Identify which cell holds the provided text, then report its (X, Y) central coordinate. 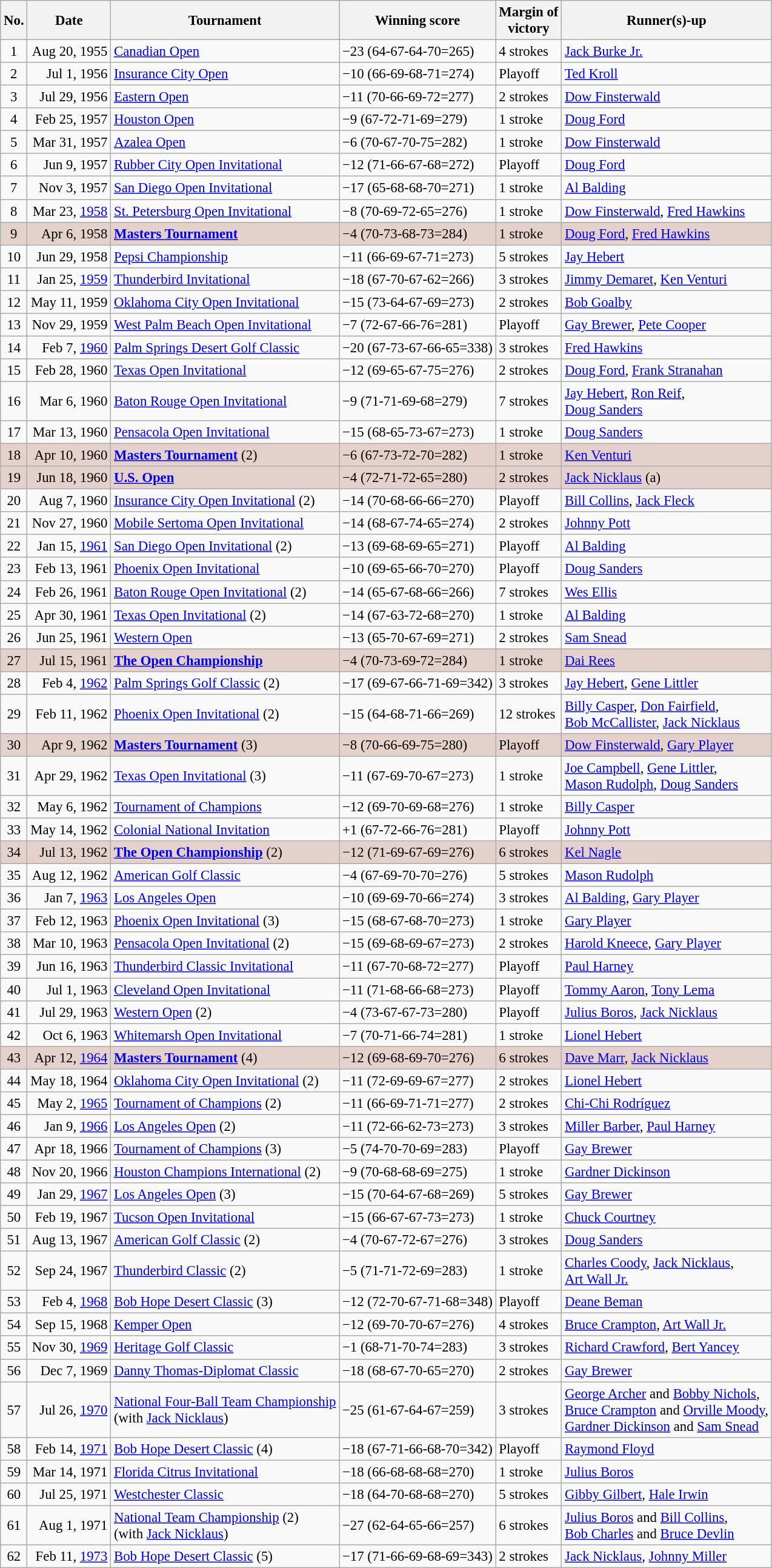
−4 (70-73-68-73=284) (418, 233)
Western Open (225, 637)
Mason Rudolph (667, 876)
Tournament (225, 21)
Date (69, 21)
51 (14, 1240)
13 (14, 325)
20 (14, 501)
Mar 31, 1957 (69, 142)
Heritage Golf Classic (225, 1348)
−15 (66-67-67-73=273) (418, 1218)
Jan 25, 1959 (69, 279)
43 (14, 1057)
American Golf Classic (225, 876)
Texas Open Invitational (225, 370)
Jay Hebert (667, 256)
Feb 4, 1962 (69, 683)
Apr 18, 1966 (69, 1149)
Feb 11, 1962 (69, 714)
Sam Snead (667, 637)
−12 (69-68-69-70=276) (418, 1057)
Mar 13, 1960 (69, 432)
Jul 13, 1962 (69, 853)
Winning score (418, 21)
38 (14, 944)
Jan 7, 1963 (69, 898)
Aug 12, 1962 (69, 876)
54 (14, 1325)
45 (14, 1104)
Mar 10, 1963 (69, 944)
Jul 29, 1963 (69, 1012)
42 (14, 1035)
Gibby Gilbert, Hale Irwin (667, 1495)
Runner(s)-up (667, 21)
57 (14, 1410)
40 (14, 990)
Charles Coody, Jack Nicklaus, Art Wall Jr. (667, 1271)
Miller Barber, Paul Harney (667, 1126)
56 (14, 1370)
Baton Rouge Open Invitational (2) (225, 592)
19 (14, 478)
Jack Nicklaus (a) (667, 478)
Feb 25, 1957 (69, 119)
Bob Hope Desert Classic (5) (225, 1556)
Feb 26, 1961 (69, 592)
Billy Casper, Don Fairfield, Bob McCallister, Jack Nicklaus (667, 714)
Aug 13, 1967 (69, 1240)
Jack Nicklaus, Johnny Miller (667, 1556)
Julius Boros (667, 1472)
−6 (70-67-70-75=282) (418, 142)
Tommy Aaron, Tony Lema (667, 990)
−11 (66-69-71-71=277) (418, 1104)
−4 (70-73-69-72=284) (418, 660)
Nov 20, 1966 (69, 1171)
Doug Ford, Frank Stranahan (667, 370)
−13 (65-70-67-69=271) (418, 637)
Pensacola Open Invitational (2) (225, 944)
35 (14, 876)
−12 (71-66-67-68=272) (418, 166)
−20 (67-73-67-66-65=338) (418, 347)
Aug 1, 1971 (69, 1526)
62 (14, 1556)
Chi-Chi Rodríguez (667, 1104)
No. (14, 21)
Feb 4, 1968 (69, 1302)
Feb 11, 1973 (69, 1556)
−15 (68-67-68-70=273) (418, 921)
−10 (69-65-66-70=270) (418, 569)
−4 (73-67-67-73=280) (418, 1012)
10 (14, 256)
4 (14, 119)
Apr 6, 1958 (69, 233)
Phoenix Open Invitational (2) (225, 714)
−12 (69-70-69-68=276) (418, 807)
Western Open (2) (225, 1012)
−7 (70-71-66-74=281) (418, 1035)
Aug 20, 1955 (69, 52)
Raymond Floyd (667, 1449)
7 (14, 188)
Jun 18, 1960 (69, 478)
Harold Kneece, Gary Player (667, 944)
29 (14, 714)
Nov 27, 1960 (69, 523)
Apr 10, 1960 (69, 455)
Nov 29, 1959 (69, 325)
25 (14, 615)
1 (14, 52)
Jun 29, 1958 (69, 256)
−18 (66-68-68-68=270) (418, 1472)
Pepsi Championship (225, 256)
−14 (70-68-66-66=270) (418, 501)
2 (14, 74)
Jack Burke Jr. (667, 52)
Bob Hope Desert Classic (3) (225, 1302)
Jan 9, 1966 (69, 1126)
Nov 3, 1957 (69, 188)
−17 (71-66-69-68-69=343) (418, 1556)
−27 (62-64-65-66=257) (418, 1526)
−18 (64-70-68-68=270) (418, 1495)
Jun 16, 1963 (69, 967)
−9 (67-72-71-69=279) (418, 119)
Eastern Open (225, 97)
49 (14, 1194)
Jay Hebert, Gene Littler (667, 683)
48 (14, 1171)
Dow Finsterwald, Gary Player (667, 745)
Apr 29, 1962 (69, 776)
−4 (67-69-70-70=276) (418, 876)
Mar 6, 1960 (69, 401)
Houston Champions International (2) (225, 1171)
Oklahoma City Open Invitational (2) (225, 1081)
Canadian Open (225, 52)
Deane Beman (667, 1302)
Texas Open Invitational (3) (225, 776)
Palm Springs Desert Golf Classic (225, 347)
41 (14, 1012)
National Team Championship (2)(with Jack Nicklaus) (225, 1526)
Gary Player (667, 921)
Tucson Open Invitational (225, 1218)
−12 (72-70-67-71-68=348) (418, 1302)
55 (14, 1348)
Masters Tournament (225, 233)
Insurance City Open (225, 74)
+1 (67-72-66-76=281) (418, 830)
60 (14, 1495)
Tournament of Champions (3) (225, 1149)
Mar 23, 1958 (69, 211)
Ted Kroll (667, 74)
8 (14, 211)
Jul 15, 1961 (69, 660)
22 (14, 546)
Whitemarsh Open Invitational (225, 1035)
Jul 29, 1956 (69, 97)
Feb 7, 1960 (69, 347)
3 (14, 97)
−15 (70-64-67-68=269) (418, 1194)
Pensacola Open Invitational (225, 432)
Fred Hawkins (667, 347)
−23 (64-67-64-70=265) (418, 52)
−18 (68-67-70-65=270) (418, 1370)
−15 (68-65-73-67=273) (418, 432)
Apr 12, 1964 (69, 1057)
15 (14, 370)
Margin ofvictory (528, 21)
−17 (69-67-66-71-69=342) (418, 683)
30 (14, 745)
The Open Championship (225, 660)
Ken Venturi (667, 455)
Masters Tournament (2) (225, 455)
Jay Hebert, Ron Reif, Doug Sanders (667, 401)
53 (14, 1302)
−4 (70-67-72-67=276) (418, 1240)
The Open Championship (2) (225, 853)
12 strokes (528, 714)
26 (14, 637)
Dai Rees (667, 660)
6 (14, 166)
21 (14, 523)
Azalea Open (225, 142)
32 (14, 807)
31 (14, 776)
−14 (67-63-72-68=270) (418, 615)
−11 (72-69-69-67=277) (418, 1081)
Westchester Classic (225, 1495)
Mar 14, 1971 (69, 1472)
−18 (67-70-67-62=266) (418, 279)
Dave Marr, Jack Nicklaus (667, 1057)
Dow Finsterwald, Fred Hawkins (667, 211)
−13 (69-68-69-65=271) (418, 546)
−11 (71-68-66-68=273) (418, 990)
Thunderbird Classic (2) (225, 1271)
−12 (71-69-67-69=276) (418, 853)
Doug Ford, Fred Hawkins (667, 233)
Chuck Courtney (667, 1218)
−11 (66-69-67-71=273) (418, 256)
17 (14, 432)
American Golf Classic (2) (225, 1240)
Florida Citrus Invitational (225, 1472)
Phoenix Open Invitational (3) (225, 921)
58 (14, 1449)
5 (14, 142)
May 2, 1965 (69, 1104)
−15 (69-68-69-67=273) (418, 944)
Apr 9, 1962 (69, 745)
52 (14, 1271)
Danny Thomas-Diplomat Classic (225, 1370)
Richard Crawford, Bert Yancey (667, 1348)
Gay Brewer, Pete Cooper (667, 325)
Gardner Dickinson (667, 1171)
−15 (73-64-67-69=273) (418, 302)
−25 (61-67-64-67=259) (418, 1410)
Feb 14, 1971 (69, 1449)
28 (14, 683)
−14 (68-67-74-65=274) (418, 523)
May 11, 1959 (69, 302)
Apr 30, 1961 (69, 615)
Jul 1, 1956 (69, 74)
9 (14, 233)
−11 (72-66-62-73=273) (418, 1126)
Mobile Sertoma Open Invitational (225, 523)
Jun 9, 1957 (69, 166)
−5 (71-71-72-69=283) (418, 1271)
−1 (68-71-70-74=283) (418, 1348)
National Four-Ball Team Championship(with Jack Nicklaus) (225, 1410)
−11 (67-70-68-72=277) (418, 967)
George Archer and Bobby Nichols, Bruce Crampton and Orville Moody, Gardner Dickinson and Sam Snead (667, 1410)
Palm Springs Golf Classic (2) (225, 683)
Jimmy Demaret, Ken Venturi (667, 279)
St. Petersburg Open Invitational (225, 211)
−15 (64-68-71-66=269) (418, 714)
27 (14, 660)
34 (14, 853)
Jan 15, 1961 (69, 546)
Masters Tournament (3) (225, 745)
Thunderbird Invitational (225, 279)
Colonial National Invitation (225, 830)
Wes Ellis (667, 592)
U.S. Open (225, 478)
Texas Open Invitational (2) (225, 615)
−6 (67-73-72-70=282) (418, 455)
37 (14, 921)
Los Angeles Open (3) (225, 1194)
46 (14, 1126)
San Diego Open Invitational (2) (225, 546)
59 (14, 1472)
−4 (72-71-72-65=280) (418, 478)
18 (14, 455)
Sep 15, 1968 (69, 1325)
Sep 24, 1967 (69, 1271)
−12 (69-65-67-75=276) (418, 370)
−10 (66-69-68-71=274) (418, 74)
−8 (70-66-69-75=280) (418, 745)
−9 (70-68-68-69=275) (418, 1171)
Dec 7, 1969 (69, 1370)
Oklahoma City Open Invitational (225, 302)
Billy Casper (667, 807)
Al Balding, Gary Player (667, 898)
33 (14, 830)
San Diego Open Invitational (225, 188)
11 (14, 279)
Masters Tournament (4) (225, 1057)
Feb 28, 1960 (69, 370)
Kemper Open (225, 1325)
−12 (69-70-70-67=276) (418, 1325)
−11 (70-66-69-72=277) (418, 97)
23 (14, 569)
Los Angeles Open (2) (225, 1126)
12 (14, 302)
14 (14, 347)
−14 (65-67-68-66=266) (418, 592)
West Palm Beach Open Invitational (225, 325)
Jun 25, 1961 (69, 637)
Baton Rouge Open Invitational (225, 401)
Julius Boros, Jack Nicklaus (667, 1012)
Kel Nagle (667, 853)
Julius Boros and Bill Collins, Bob Charles and Bruce Devlin (667, 1526)
Tournament of Champions (225, 807)
24 (14, 592)
Joe Campbell, Gene Littler, Mason Rudolph, Doug Sanders (667, 776)
Houston Open (225, 119)
47 (14, 1149)
Oct 6, 1963 (69, 1035)
−5 (74-70-70-69=283) (418, 1149)
Thunderbird Classic Invitational (225, 967)
−18 (67-71-66-68-70=342) (418, 1449)
−17 (65-68-68-70=271) (418, 188)
Jan 29, 1967 (69, 1194)
Phoenix Open Invitational (225, 569)
Cleveland Open Invitational (225, 990)
Bob Goalby (667, 302)
−8 (70-69-72-65=276) (418, 211)
Bill Collins, Jack Fleck (667, 501)
Bob Hope Desert Classic (4) (225, 1449)
44 (14, 1081)
16 (14, 401)
Aug 7, 1960 (69, 501)
−9 (71-71-69-68=279) (418, 401)
Los Angeles Open (225, 898)
61 (14, 1526)
Nov 30, 1969 (69, 1348)
36 (14, 898)
May 14, 1962 (69, 830)
Paul Harney (667, 967)
−10 (69-69-70-66=274) (418, 898)
39 (14, 967)
Jul 26, 1970 (69, 1410)
Rubber City Open Invitational (225, 166)
Jul 1, 1963 (69, 990)
May 6, 1962 (69, 807)
Bruce Crampton, Art Wall Jr. (667, 1325)
Feb 13, 1961 (69, 569)
50 (14, 1218)
−7 (72-67-66-76=281) (418, 325)
Tournament of Champions (2) (225, 1104)
Feb 12, 1963 (69, 921)
−11 (67-69-70-67=273) (418, 776)
Feb 19, 1967 (69, 1218)
Jul 25, 1971 (69, 1495)
Insurance City Open Invitational (2) (225, 501)
May 18, 1964 (69, 1081)
